Locate the cell with the specified text and output its [X, Y] center coordinate. 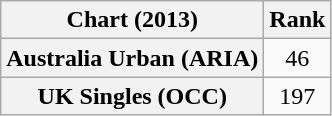
UK Singles (OCC) [132, 96]
Rank [298, 20]
46 [298, 58]
Chart (2013) [132, 20]
Australia Urban (ARIA) [132, 58]
197 [298, 96]
